Detect which cell encompasses the target text, then output its [x, y] center coordinate. 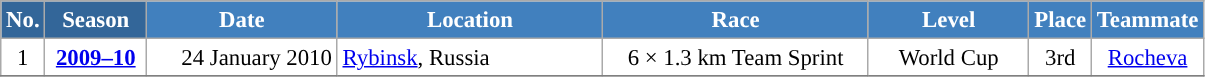
Teammate [1147, 20]
24 January 2010 [242, 58]
No. [23, 20]
1 [23, 58]
Rocheva [1147, 58]
Season [96, 20]
3rd [1060, 58]
Place [1060, 20]
2009–10 [96, 58]
Race [736, 20]
Location [470, 20]
World Cup [948, 58]
6 × 1.3 km Team Sprint [736, 58]
Level [948, 20]
Date [242, 20]
Rybinsk, Russia [470, 58]
